From the cell containing the given text, extract its center point as [X, Y] coordinate. 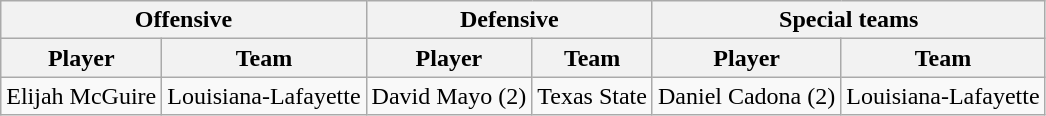
Special teams [848, 20]
Defensive [509, 20]
Texas State [592, 96]
Daniel Cadona (2) [746, 96]
Offensive [184, 20]
Elijah McGuire [82, 96]
David Mayo (2) [449, 96]
